Extract the (x, y) coordinate from the center of the cell holding the provided text.  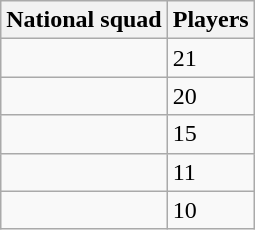
Players (210, 20)
15 (210, 134)
National squad (84, 20)
10 (210, 210)
11 (210, 172)
21 (210, 58)
20 (210, 96)
